Provide the (x, y) coordinate of the cell's center where the given text is located.  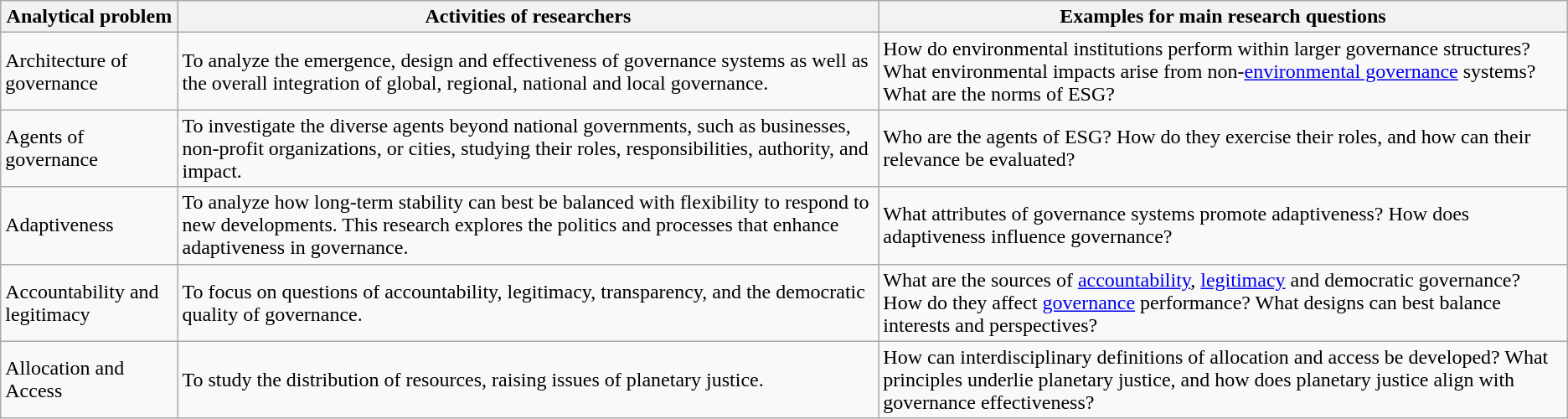
Accountability and legitimacy (89, 303)
Allocation and Access (89, 380)
Who are the agents of ESG? How do they exercise their roles, and how can their relevance be evaluated? (1223, 148)
What attributes of governance systems promote adaptiveness? How does adaptiveness influence governance? (1223, 225)
Adaptiveness (89, 225)
Architecture of governance (89, 71)
Examples for main research questions (1223, 17)
Activities of researchers (528, 17)
To focus on questions of accountability, legitimacy, transparency, and the democratic quality of governance. (528, 303)
To study the distribution of resources, raising issues of planetary justice. (528, 380)
Analytical problem (89, 17)
Agents of governance (89, 148)
